Detect which cell encompasses the target text, then output its (x, y) center coordinate. 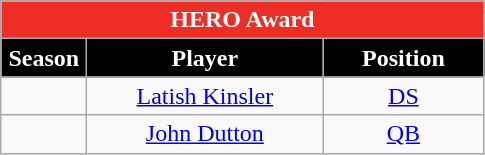
Season (44, 58)
Position (404, 58)
John Dutton (205, 134)
Player (205, 58)
Latish Kinsler (205, 96)
HERO Award (242, 20)
QB (404, 134)
DS (404, 96)
